Pinpoint the cell where the given text exists, returning its [x, y] midpoint coordinate. 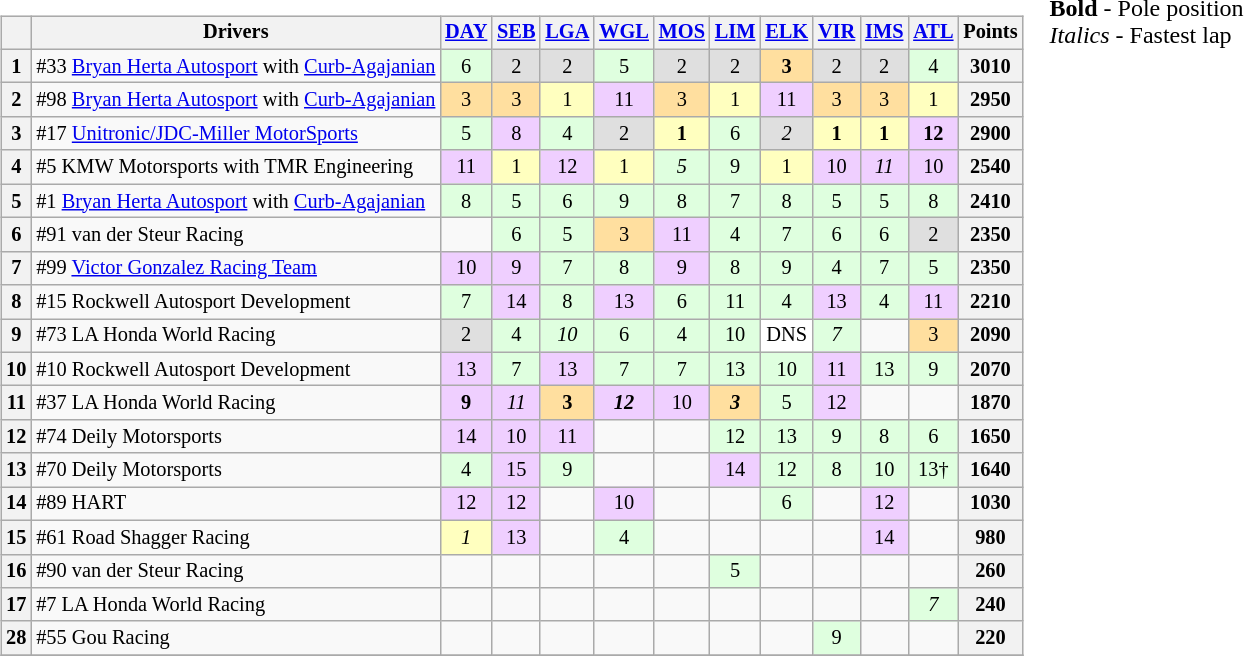
1030 [990, 504]
LIM [735, 33]
260 [990, 571]
#33 Bryan Herta Autosport with Curb-Agajanian [236, 66]
1640 [990, 470]
Drivers [236, 33]
16 [16, 571]
2410 [990, 201]
#91 van der Steur Racing [236, 235]
240 [990, 605]
3010 [990, 66]
#98 Bryan Herta Autosport with Curb-Agajanian [236, 100]
1650 [990, 437]
ATL [933, 33]
#7 LA Honda World Racing [236, 605]
2900 [990, 134]
2540 [990, 167]
IMS [884, 33]
980 [990, 537]
#89 HART [236, 504]
17 [16, 605]
MOS [682, 33]
ELK [786, 33]
2090 [990, 336]
1870 [990, 403]
#99 Victor Gonzalez Racing Team [236, 268]
2070 [990, 369]
#70 Deily Motorsports [236, 470]
#1 Bryan Herta Autosport with Curb-Agajanian [236, 201]
SEB [516, 33]
LGA [567, 33]
#61 Road Shagger Racing [236, 537]
#5 KMW Motorsports with TMR Engineering [236, 167]
#37 LA Honda World Racing [236, 403]
2210 [990, 302]
WGL [624, 33]
#17 Unitronic/JDC-Miller MotorSports [236, 134]
Points [990, 33]
DNS [786, 336]
#10 Rockwell Autosport Development [236, 369]
2950 [990, 100]
#74 Deily Motorsports [236, 437]
28 [16, 638]
#15 Rockwell Autosport Development [236, 302]
#90 van der Steur Racing [236, 571]
220 [990, 638]
#73 LA Honda World Racing [236, 336]
DAY [466, 33]
13† [933, 470]
#55 Gou Racing [236, 638]
VIR [836, 33]
